Return the [x, y] coordinate for the center point of the cell that contains the specified text.  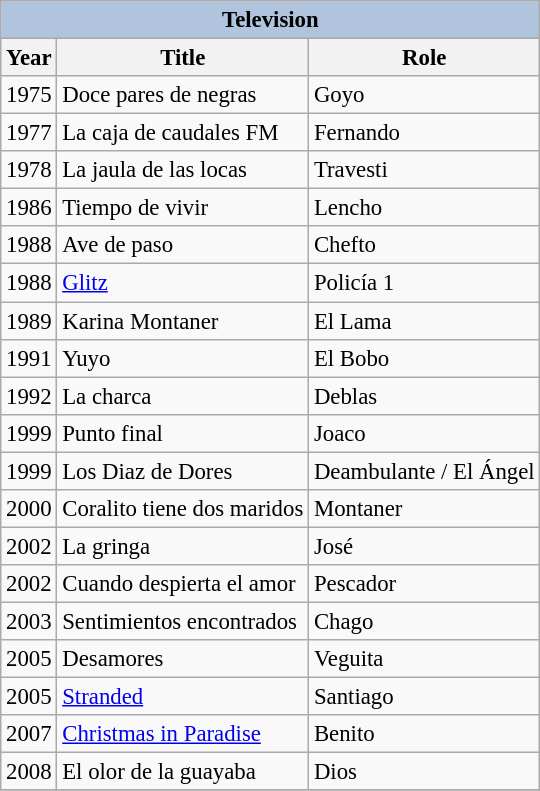
Chefto [424, 245]
Chago [424, 621]
Veguita [424, 659]
Fernando [424, 133]
Policía 1 [424, 283]
Pescador [424, 584]
La jaula de las locas [183, 170]
1989 [29, 321]
La gringa [183, 546]
Montaner [424, 509]
El Bobo [424, 358]
Glitz [183, 283]
El Lama [424, 321]
1975 [29, 95]
Year [29, 58]
Desamores [183, 659]
1977 [29, 133]
Goyo [424, 95]
Title [183, 58]
Santiago [424, 697]
1992 [29, 396]
2000 [29, 509]
Joaco [424, 433]
Role [424, 58]
Benito [424, 734]
Karina Montaner [183, 321]
El olor de la guayaba [183, 772]
Deblas [424, 396]
Deambulante / El Ángel [424, 471]
Tiempo de vivir [183, 208]
La caja de caudales FM [183, 133]
2008 [29, 772]
La charca [183, 396]
José [424, 546]
1978 [29, 170]
Sentimientos encontrados [183, 621]
1991 [29, 358]
Doce pares de negras [183, 95]
Ave de paso [183, 245]
1986 [29, 208]
Yuyo [183, 358]
Christmas in Paradise [183, 734]
Lencho [424, 208]
2003 [29, 621]
Television [270, 20]
Punto final [183, 433]
Coralito tiene dos maridos [183, 509]
Stranded [183, 697]
Los Diaz de Dores [183, 471]
Cuando despierta el amor [183, 584]
2007 [29, 734]
Dios [424, 772]
Travesti [424, 170]
